Capture the cell that displays the provided text and extract its [X, Y] central coordinate. 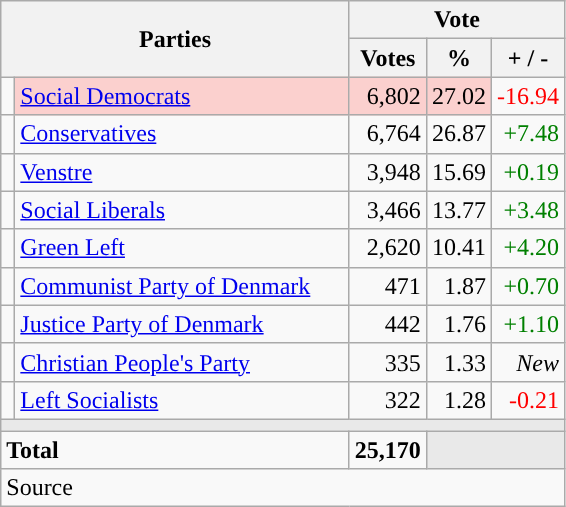
+0.19 [528, 172]
Venstre [182, 172]
New [528, 362]
3,948 [388, 172]
Justice Party of Denmark [182, 324]
Conservatives [182, 134]
+3.48 [528, 210]
Communist Party of Denmark [182, 286]
Social Democrats [182, 96]
Votes [388, 58]
15.69 [458, 172]
% [458, 58]
Social Liberals [182, 210]
25,170 [388, 449]
Vote [456, 20]
Green Left [182, 248]
335 [388, 362]
+0.70 [528, 286]
+ / - [528, 58]
322 [388, 400]
6,764 [388, 134]
Total [176, 449]
+1.10 [528, 324]
1.33 [458, 362]
-0.21 [528, 400]
Source [283, 488]
26.87 [458, 134]
-16.94 [528, 96]
2,620 [388, 248]
+4.20 [528, 248]
+7.48 [528, 134]
13.77 [458, 210]
27.02 [458, 96]
Parties [176, 39]
Left Socialists [182, 400]
10.41 [458, 248]
471 [388, 286]
1.28 [458, 400]
Christian People's Party [182, 362]
442 [388, 324]
3,466 [388, 210]
1.76 [458, 324]
6,802 [388, 96]
1.87 [458, 286]
